Return the [X, Y] coordinate for the center point of the cell that contains the specified text.  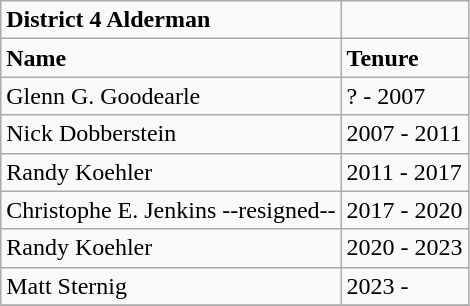
Glenn G. Goodearle [171, 96]
2020 - 2023 [404, 248]
? - 2007 [404, 96]
2007 - 2011 [404, 134]
Nick Dobberstein [171, 134]
2011 - 2017 [404, 172]
Christophe E. Jenkins --resigned-- [171, 210]
Tenure [404, 58]
2017 - 2020 [404, 210]
Name [171, 58]
2023 - [404, 286]
District 4 Alderman [171, 20]
Matt Sternig [171, 286]
